Return the [x, y] coordinate for the center point of the cell that contains the specified text.  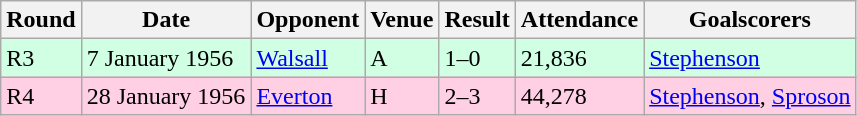
Everton [308, 96]
Stephenson, Sproson [750, 96]
44,278 [579, 96]
7 January 1956 [166, 58]
Stephenson [750, 58]
Result [477, 20]
Venue [402, 20]
R4 [41, 96]
21,836 [579, 58]
1–0 [477, 58]
Opponent [308, 20]
2–3 [477, 96]
H [402, 96]
Walsall [308, 58]
R3 [41, 58]
Goalscorers [750, 20]
A [402, 58]
28 January 1956 [166, 96]
Date [166, 20]
Attendance [579, 20]
Round [41, 20]
